Locate the cell with the specified text and output its [X, Y] center coordinate. 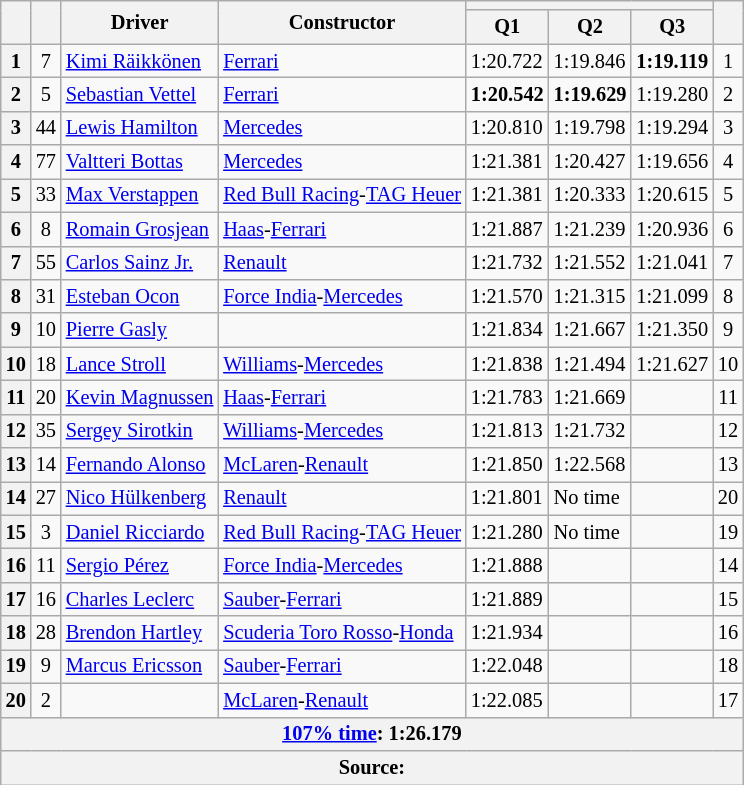
1:19.656 [672, 162]
1:19.294 [672, 128]
1:21.801 [508, 498]
27 [46, 498]
1:22.085 [508, 700]
Sergio Pérez [140, 565]
Kevin Magnussen [140, 397]
Charles Leclerc [140, 599]
1:21.783 [508, 397]
Lewis Hamilton [140, 128]
1:21.494 [590, 364]
1:21.813 [508, 431]
Marcus Ericsson [140, 666]
1:21.041 [672, 263]
1:20.615 [672, 195]
Q1 [508, 27]
77 [46, 162]
31 [46, 296]
Nico Hülkenberg [140, 498]
Max Verstappen [140, 195]
35 [46, 431]
1:22.568 [590, 465]
1:21.350 [672, 330]
Daniel Ricciardo [140, 532]
1:21.667 [590, 330]
44 [46, 128]
1:19.280 [672, 94]
Scuderia Toro Rosso-Honda [342, 633]
1:21.850 [508, 465]
1:21.280 [508, 532]
1:21.888 [508, 565]
28 [46, 633]
1:21.552 [590, 263]
1:20.542 [508, 94]
1:19.119 [672, 61]
Source: [372, 767]
Valtteri Bottas [140, 162]
1:21.838 [508, 364]
1:21.834 [508, 330]
1:22.048 [508, 666]
Pierre Gasly [140, 330]
1:21.669 [590, 397]
Constructor [342, 22]
Fernando Alonso [140, 465]
Driver [140, 22]
Brendon Hartley [140, 633]
1:19.798 [590, 128]
Sebastian Vettel [140, 94]
Q3 [672, 27]
Carlos Sainz Jr. [140, 263]
1:19.846 [590, 61]
1:21.887 [508, 229]
1:20.427 [590, 162]
1:21.889 [508, 599]
1:20.810 [508, 128]
1:21.099 [672, 296]
1:21.315 [590, 296]
1:21.570 [508, 296]
1:21.239 [590, 229]
Lance Stroll [140, 364]
Q2 [590, 27]
55 [46, 263]
1:19.629 [590, 94]
1:20.722 [508, 61]
107% time: 1:26.179 [372, 734]
Kimi Räikkönen [140, 61]
1:20.333 [590, 195]
Sergey Sirotkin [140, 431]
Esteban Ocon [140, 296]
1:20.936 [672, 229]
1:21.627 [672, 364]
33 [46, 195]
Romain Grosjean [140, 229]
1:21.934 [508, 633]
